Find where the given text appears and provide that cell's center as [X, Y] coordinate. 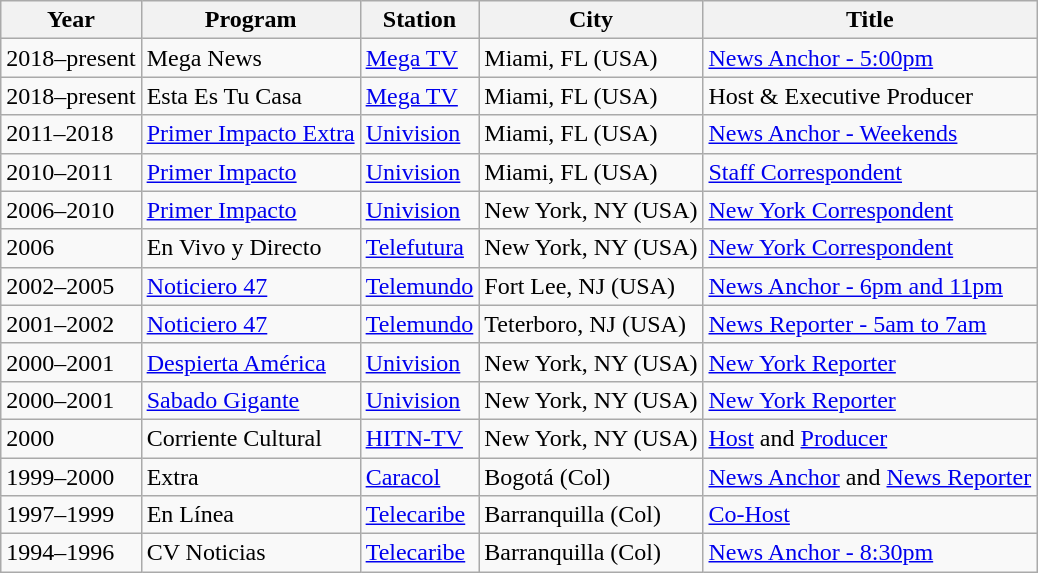
2006 [71, 248]
Fort Lee, NJ (USA) [591, 286]
City [591, 20]
Caracol [420, 477]
Staff Correspondent [870, 172]
Title [870, 20]
Host & Executive Producer [870, 96]
Station [420, 20]
2001–2002 [71, 324]
Esta Es Tu Casa [250, 96]
Co-Host [870, 515]
Sabado Gigante [250, 400]
Year [71, 20]
Corriente Cultural [250, 438]
1997–1999 [71, 515]
CV Noticias [250, 553]
Primer Impacto Extra [250, 134]
1994–1996 [71, 553]
1999–2000 [71, 477]
News Reporter - 5am to 7am [870, 324]
HITN-TV [420, 438]
En Línea [250, 515]
News Anchor - 5:00pm [870, 58]
News Anchor - 8:30pm [870, 553]
2010–2011 [71, 172]
Program [250, 20]
2011–2018 [71, 134]
Teterboro, NJ (USA) [591, 324]
Telefutura [420, 248]
Mega News [250, 58]
Bogotá (Col) [591, 477]
News Anchor and News Reporter [870, 477]
Host and Producer [870, 438]
2006–2010 [71, 210]
Despierta América [250, 362]
News Anchor - 6pm and 11pm [870, 286]
Extra [250, 477]
News Anchor - Weekends [870, 134]
2002–2005 [71, 286]
En Vivo y Directo [250, 248]
2000 [71, 438]
